Detect which cell encompasses the target text, then output its (X, Y) center coordinate. 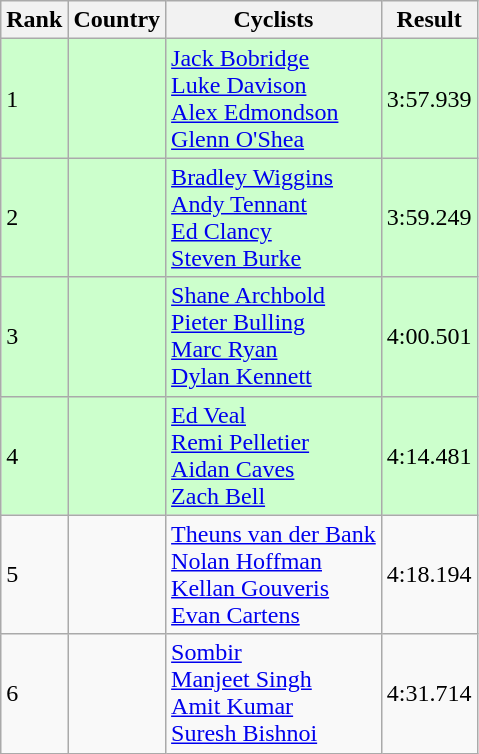
3:57.939 (429, 98)
3 (34, 336)
5 (34, 574)
4:14.481 (429, 456)
Theuns van der BankNolan HoffmanKellan GouverisEvan Cartens (274, 574)
4 (34, 456)
6 (34, 694)
4:18.194 (429, 574)
1 (34, 98)
Jack BobridgeLuke DavisonAlex EdmondsonGlenn O'Shea (274, 98)
Bradley WigginsAndy TennantEd ClancySteven Burke (274, 218)
4:31.714 (429, 694)
Rank (34, 20)
4:00.501 (429, 336)
Country (117, 20)
Result (429, 20)
Shane ArchboldPieter BullingMarc RyanDylan Kennett (274, 336)
Ed VealRemi PelletierAidan CavesZach Bell (274, 456)
Cyclists (274, 20)
2 (34, 218)
SombirManjeet SinghAmit KumarSuresh Bishnoi (274, 694)
3:59.249 (429, 218)
